Search for the cell housing the specified text and yield its [x, y] center coordinate. 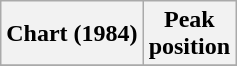
Peakposition [189, 34]
Chart (1984) [72, 34]
